Find where the given text appears and provide that cell's center as (X, Y) coordinate. 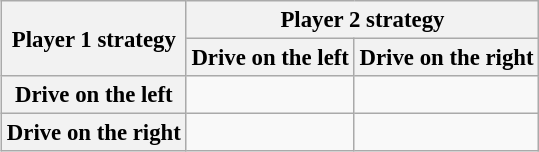
Player 2 strategy (362, 20)
Player 1 strategy (94, 38)
